Pinpoint the cell where the given text exists, returning its (X, Y) midpoint coordinate. 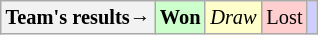
Draw (233, 17)
Team's results→ (78, 17)
Lost (284, 17)
Won (180, 17)
